Provide the [x, y] coordinate of the cell's center where the given text is located.  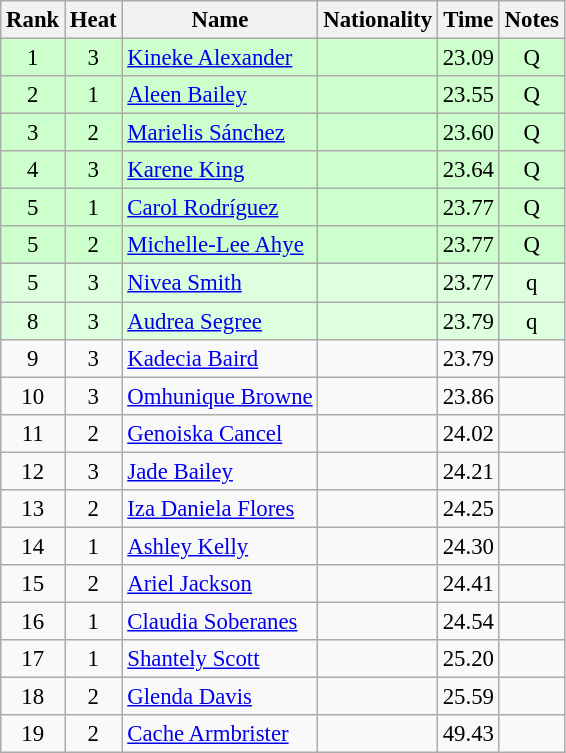
Marielis Sánchez [220, 133]
24.21 [468, 471]
Heat [94, 20]
12 [33, 471]
23.86 [468, 396]
19 [33, 734]
23.60 [468, 133]
Nationality [378, 20]
Nivea Smith [220, 283]
15 [33, 584]
Iza Daniela Flores [220, 509]
24.54 [468, 621]
Michelle-Lee Ahye [220, 245]
Claudia Soberanes [220, 621]
Notes [532, 20]
49.43 [468, 734]
Kadecia Baird [220, 358]
13 [33, 509]
Kineke Alexander [220, 58]
Carol Rodríguez [220, 208]
23.64 [468, 170]
4 [33, 170]
Cache Armbrister [220, 734]
17 [33, 659]
Name [220, 20]
25.59 [468, 697]
18 [33, 697]
25.20 [468, 659]
Genoiska Cancel [220, 433]
Audrea Segree [220, 321]
Karene King [220, 170]
23.09 [468, 58]
Ariel Jackson [220, 584]
23.55 [468, 95]
16 [33, 621]
Aleen Bailey [220, 95]
14 [33, 546]
Rank [33, 20]
Jade Bailey [220, 471]
Ashley Kelly [220, 546]
Time [468, 20]
9 [33, 358]
11 [33, 433]
Omhunique Browne [220, 396]
24.30 [468, 546]
24.02 [468, 433]
24.41 [468, 584]
24.25 [468, 509]
Glenda Davis [220, 697]
10 [33, 396]
8 [33, 321]
Shantely Scott [220, 659]
